From the cell containing the given text, extract its center point as [X, Y] coordinate. 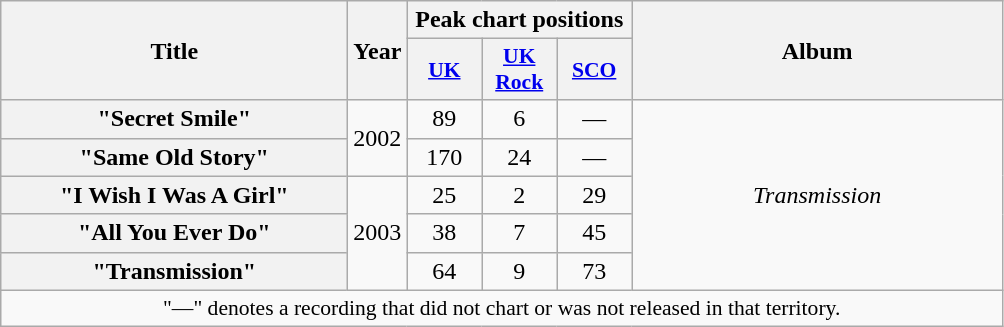
45 [594, 233]
38 [444, 233]
"I Wish I Was A Girl" [174, 195]
73 [594, 271]
"—" denotes a recording that did not chart or was not released in that territory. [502, 308]
9 [520, 271]
Album [818, 50]
Year [378, 50]
2002 [378, 138]
UK [444, 70]
7 [520, 233]
2003 [378, 233]
6 [520, 119]
Transmission [818, 195]
64 [444, 271]
UKRock [520, 70]
"Secret Smile" [174, 119]
"Transmission" [174, 271]
29 [594, 195]
"Same Old Story" [174, 157]
Peak chart positions [520, 20]
24 [520, 157]
SCO [594, 70]
Title [174, 50]
2 [520, 195]
"All You Ever Do" [174, 233]
25 [444, 195]
89 [444, 119]
170 [444, 157]
